Search for the cell housing the specified text and yield its [X, Y] center coordinate. 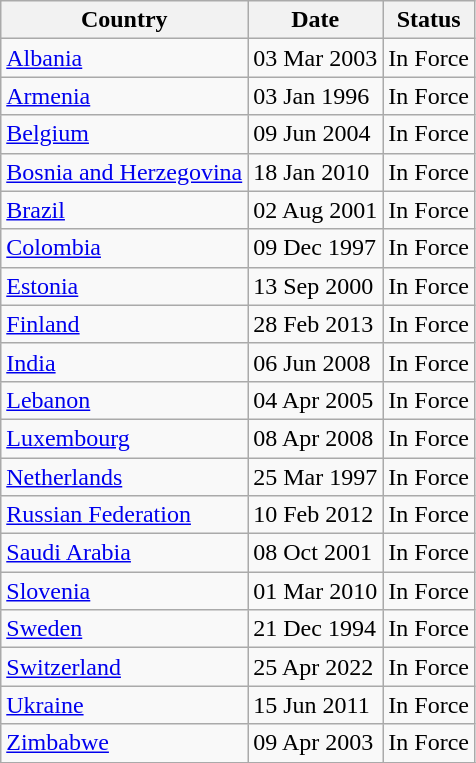
Armenia [124, 96]
09 Dec 1997 [316, 248]
Bosnia and Herzegovina [124, 172]
Slovenia [124, 591]
08 Oct 2001 [316, 553]
03 Jan 1996 [316, 96]
Date [316, 20]
02 Aug 2001 [316, 210]
India [124, 362]
03 Mar 2003 [316, 58]
Russian Federation [124, 515]
15 Jun 2011 [316, 705]
28 Feb 2013 [316, 324]
Netherlands [124, 477]
Country [124, 20]
Albania [124, 58]
Saudi Arabia [124, 553]
Switzerland [124, 667]
Ukraine [124, 705]
Estonia [124, 286]
Belgium [124, 134]
06 Jun 2008 [316, 362]
08 Apr 2008 [316, 438]
09 Apr 2003 [316, 743]
Finland [124, 324]
Colombia [124, 248]
01 Mar 2010 [316, 591]
18 Jan 2010 [316, 172]
Status [429, 20]
Lebanon [124, 400]
Zimbabwe [124, 743]
Brazil [124, 210]
13 Sep 2000 [316, 286]
Luxembourg [124, 438]
10 Feb 2012 [316, 515]
04 Apr 2005 [316, 400]
09 Jun 2004 [316, 134]
21 Dec 1994 [316, 629]
25 Apr 2022 [316, 667]
25 Mar 1997 [316, 477]
Sweden [124, 629]
